Return (x, y) of the center of cell containing provided text 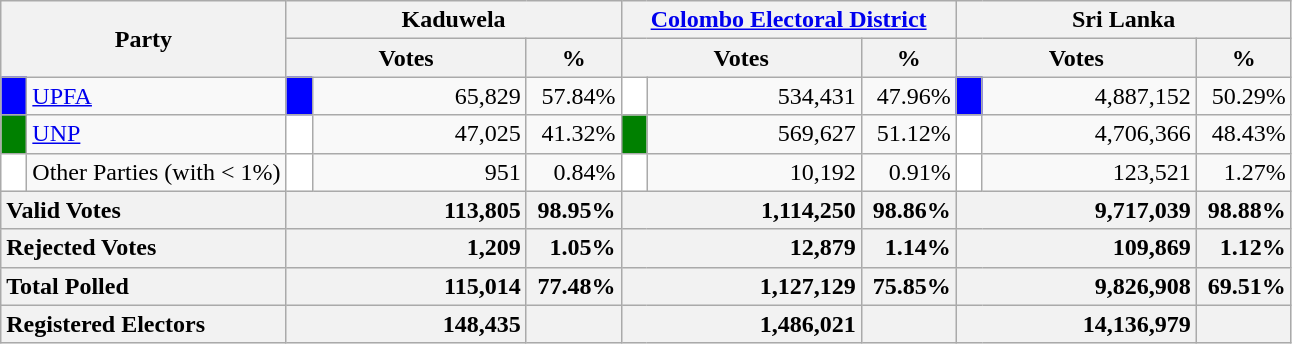
569,627 (754, 134)
115,014 (406, 286)
0.84% (574, 172)
1.12% (1244, 248)
9,826,908 (1076, 286)
12,879 (741, 248)
50.29% (1244, 96)
534,431 (754, 96)
9,717,039 (1076, 210)
Other Parties (with < 1%) (156, 172)
10,192 (754, 172)
Party (144, 39)
Rejected Votes (144, 248)
148,435 (406, 324)
14,136,979 (1076, 324)
123,521 (1089, 172)
77.48% (574, 286)
4,887,152 (1089, 96)
Colombo Electoral District (788, 20)
109,869 (1076, 248)
69.51% (1244, 286)
Sri Lanka (1124, 20)
Total Polled (144, 286)
1,127,129 (741, 286)
UNP (156, 134)
48.43% (1244, 134)
1.27% (1244, 172)
98.95% (574, 210)
1,486,021 (741, 324)
51.12% (908, 134)
98.86% (908, 210)
1.14% (908, 248)
UPFA (156, 96)
47.96% (908, 96)
Registered Electors (144, 324)
113,805 (406, 210)
1.05% (574, 248)
75.85% (908, 286)
1,114,250 (741, 210)
41.32% (574, 134)
65,829 (419, 96)
57.84% (574, 96)
98.88% (1244, 210)
Kaduwela (454, 20)
Valid Votes (144, 210)
951 (419, 172)
0.91% (908, 172)
4,706,366 (1089, 134)
47,025 (419, 134)
1,209 (406, 248)
